Locate the cell with the specified text and output its (x, y) center coordinate. 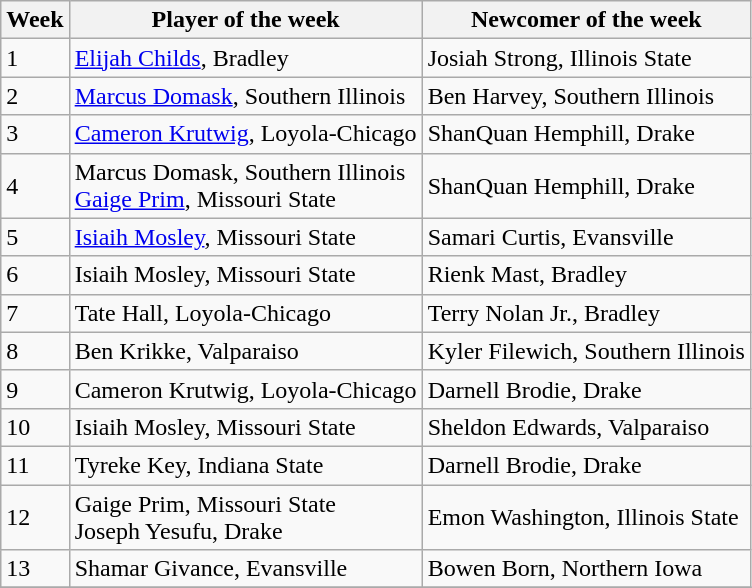
5 (35, 237)
Marcus Domask, Southern IllinoisGaige Prim, Missouri State (246, 186)
Bowen Born, Northern Iowa (586, 569)
Josiah Strong, Illinois State (586, 58)
Elijah Childs, Bradley (246, 58)
Sheldon Edwards, Valparaiso (586, 427)
13 (35, 569)
2 (35, 96)
12 (35, 516)
Kyler Filewich, Southern Illinois (586, 351)
Terry Nolan Jr., Bradley (586, 313)
10 (35, 427)
Marcus Domask, Southern Illinois (246, 96)
Ben Krikke, Valparaiso (246, 351)
9 (35, 389)
11 (35, 465)
Player of the week (246, 20)
Week (35, 20)
Tate Hall, Loyola-Chicago (246, 313)
8 (35, 351)
Samari Curtis, Evansville (586, 237)
4 (35, 186)
Emon Washington, Illinois State (586, 516)
6 (35, 275)
3 (35, 134)
7 (35, 313)
Gaige Prim, Missouri StateJoseph Yesufu, Drake (246, 516)
1 (35, 58)
Newcomer of the week (586, 20)
Tyreke Key, Indiana State (246, 465)
Ben Harvey, Southern Illinois (586, 96)
Rienk Mast, Bradley (586, 275)
Shamar Givance, Evansville (246, 569)
